Provide the [X, Y] coordinate of the cell's center where the given text is located.  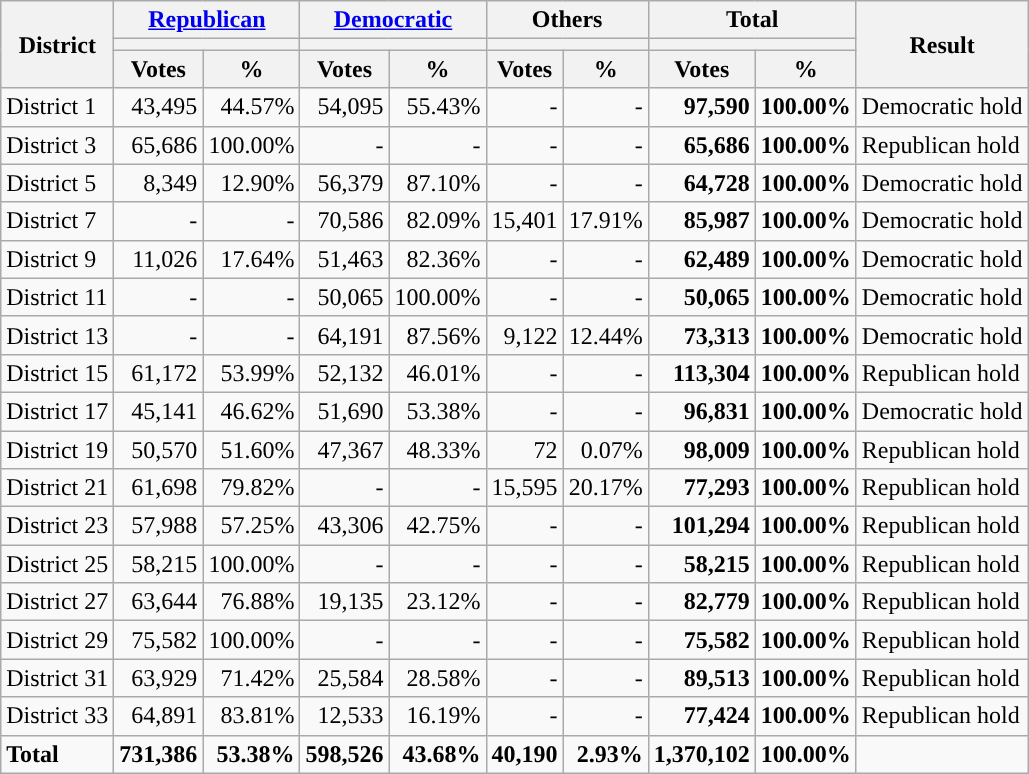
Democratic [393, 20]
731,386 [158, 754]
64,728 [702, 183]
District 27 [58, 602]
20.17% [606, 488]
70,586 [344, 221]
63,929 [158, 678]
8,349 [158, 183]
District 29 [58, 640]
53.99% [252, 373]
64,891 [158, 716]
113,304 [702, 373]
District 33 [58, 716]
43,495 [158, 107]
50,570 [158, 449]
District 5 [58, 183]
District 25 [58, 564]
54,095 [344, 107]
15,401 [524, 221]
82.36% [438, 259]
48.33% [438, 449]
25,584 [344, 678]
82,779 [702, 602]
0.07% [606, 449]
55.43% [438, 107]
56,379 [344, 183]
87.56% [438, 335]
12.90% [252, 183]
47,367 [344, 449]
51,463 [344, 259]
77,293 [702, 488]
61,698 [158, 488]
15,595 [524, 488]
2.93% [606, 754]
76.88% [252, 602]
57.25% [252, 526]
43.68% [438, 754]
District 1 [58, 107]
61,172 [158, 373]
98,009 [702, 449]
83.81% [252, 716]
62,489 [702, 259]
District 3 [58, 145]
77,424 [702, 716]
District 11 [58, 297]
79.82% [252, 488]
Result [942, 44]
17.91% [606, 221]
Republican [207, 20]
12,533 [344, 716]
District 17 [58, 411]
District 15 [58, 373]
63,644 [158, 602]
51.60% [252, 449]
97,590 [702, 107]
51,690 [344, 411]
87.10% [438, 183]
46.01% [438, 373]
82.09% [438, 221]
57,988 [158, 526]
16.19% [438, 716]
89,513 [702, 678]
17.64% [252, 259]
46.62% [252, 411]
73,313 [702, 335]
52,132 [344, 373]
85,987 [702, 221]
71.42% [252, 678]
40,190 [524, 754]
Others [567, 20]
District 23 [58, 526]
District 7 [58, 221]
96,831 [702, 411]
45,141 [158, 411]
43,306 [344, 526]
9,122 [524, 335]
72 [524, 449]
District 31 [58, 678]
598,526 [344, 754]
District 13 [58, 335]
101,294 [702, 526]
1,370,102 [702, 754]
23.12% [438, 602]
64,191 [344, 335]
11,026 [158, 259]
42.75% [438, 526]
District 21 [58, 488]
19,135 [344, 602]
District [58, 44]
12.44% [606, 335]
28.58% [438, 678]
District 9 [58, 259]
44.57% [252, 107]
District 19 [58, 449]
